Locate the cell with the specified text and output its (x, y) center coordinate. 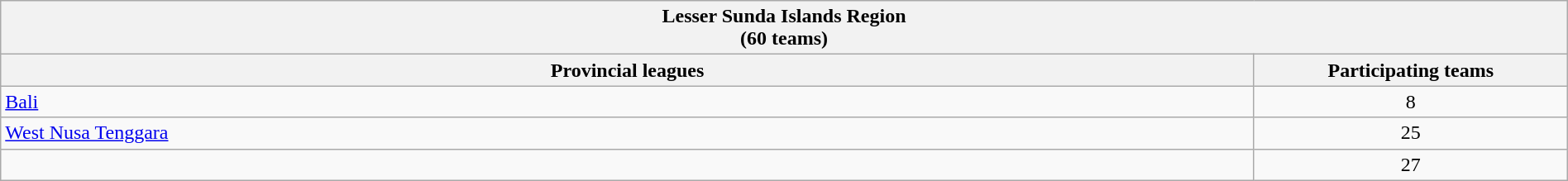
27 (1411, 164)
25 (1411, 133)
Bali (628, 102)
Lesser Sunda Islands Region(60 teams) (784, 28)
Provincial leagues (628, 70)
Participating teams (1411, 70)
West Nusa Tenggara (628, 133)
8 (1411, 102)
